Pinpoint the cell where the given text exists, returning its (x, y) midpoint coordinate. 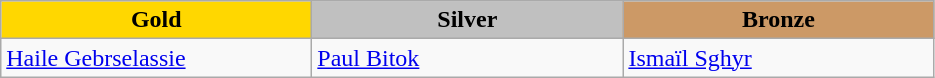
Paul Bitok (468, 58)
Silver (468, 20)
Ismaïl Sghyr (778, 58)
Bronze (778, 20)
Haile Gebrselassie (156, 58)
Gold (156, 20)
